Capture the cell that displays the provided text and extract its [X, Y] central coordinate. 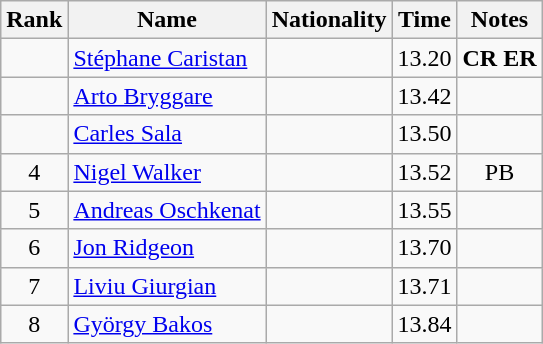
Liviu Giurgian [167, 286]
Stéphane Caristan [167, 58]
4 [34, 172]
Notes [500, 20]
Andreas Oschkenat [167, 210]
13.55 [424, 210]
Nationality [329, 20]
13.50 [424, 134]
PB [500, 172]
7 [34, 286]
Name [167, 20]
5 [34, 210]
6 [34, 248]
13.84 [424, 324]
13.70 [424, 248]
Nigel Walker [167, 172]
Arto Bryggare [167, 96]
CR ER [500, 58]
Jon Ridgeon [167, 248]
Carles Sala [167, 134]
8 [34, 324]
György Bakos [167, 324]
13.42 [424, 96]
13.20 [424, 58]
13.52 [424, 172]
Time [424, 20]
Rank [34, 20]
13.71 [424, 286]
